Pinpoint the cell where the given text exists, returning its (X, Y) midpoint coordinate. 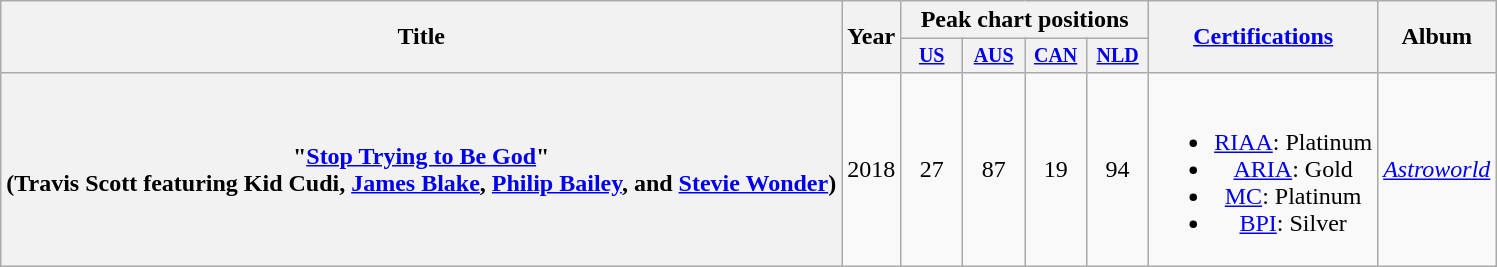
2018 (872, 169)
94 (1118, 169)
27 (932, 169)
US (932, 56)
AUS (994, 56)
Peak chart positions (1025, 20)
Title (422, 37)
RIAA: PlatinumARIA: GoldMC: PlatinumBPI: Silver (1264, 169)
Album (1437, 37)
19 (1056, 169)
Certifications (1264, 37)
NLD (1118, 56)
Astroworld (1437, 169)
"Stop Trying to Be God"(Travis Scott featuring Kid Cudi, James Blake, Philip Bailey, and Stevie Wonder) (422, 169)
CAN (1056, 56)
87 (994, 169)
Year (872, 37)
